From the cell containing the given text, extract its center point as (x, y) coordinate. 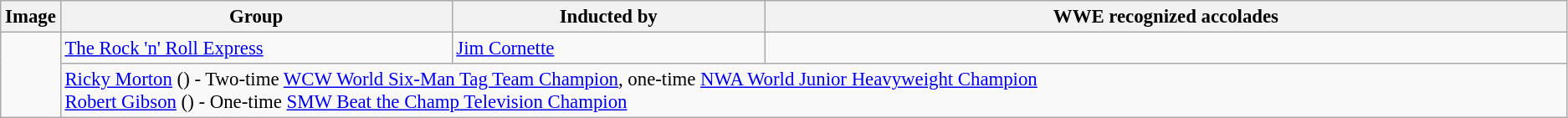
The Rock 'n' Roll Express (256, 49)
Jim Cornette (608, 49)
WWE recognized accolades (1166, 17)
Inducted by (608, 17)
Image (30, 17)
Group (256, 17)
